Identify which cell holds the provided text, then report its [x, y] central coordinate. 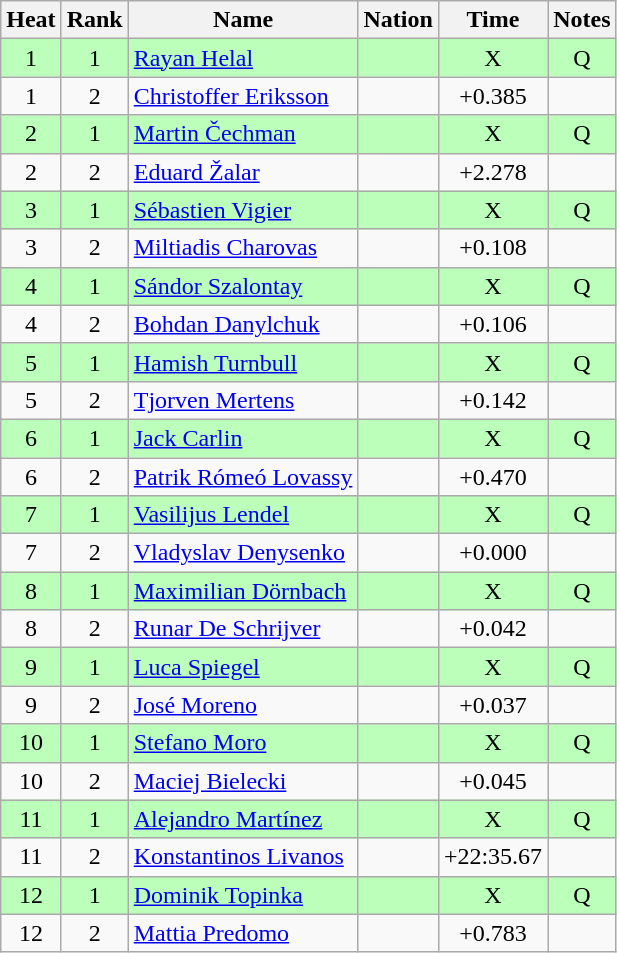
Tjorven Mertens [243, 400]
Notes [582, 20]
Hamish Turnbull [243, 362]
Rayan Helal [243, 58]
Jack Carlin [243, 438]
Heat [31, 20]
Maciej Bielecki [243, 781]
Sébastien Vigier [243, 210]
Miltiadis Charovas [243, 248]
Patrik Rómeó Lovassy [243, 477]
+0.142 [492, 400]
Konstantinos Livanos [243, 857]
Name [243, 20]
Time [492, 20]
Vasilijus Lendel [243, 515]
José Moreno [243, 705]
+0.045 [492, 781]
Mattia Predomo [243, 933]
Dominik Topinka [243, 895]
+0.106 [492, 324]
+0.470 [492, 477]
Martin Čechman [243, 134]
+0.108 [492, 248]
Sándor Szalontay [243, 286]
Vladyslav Denysenko [243, 553]
+0.042 [492, 629]
+0.000 [492, 553]
Bohdan Danylchuk [243, 324]
Luca Spiegel [243, 667]
Runar De Schrijver [243, 629]
Nation [398, 20]
+0.037 [492, 705]
+0.385 [492, 96]
Christoffer Eriksson [243, 96]
+22:35.67 [492, 857]
Alejandro Martínez [243, 819]
Stefano Moro [243, 743]
+2.278 [492, 172]
Eduard Žalar [243, 172]
+0.783 [492, 933]
Maximilian Dörnbach [243, 591]
Rank [94, 20]
